Locate the cell with the specified text and output its [X, Y] center coordinate. 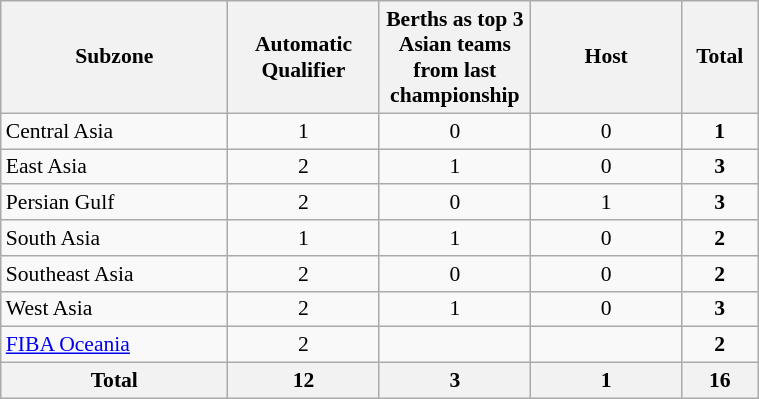
Southeast Asia [114, 274]
East Asia [114, 167]
Automatic Qualifier [304, 57]
16 [720, 381]
Persian Gulf [114, 203]
Host [606, 57]
Subzone [114, 57]
West Asia [114, 309]
12 [304, 381]
South Asia [114, 238]
Central Asia [114, 131]
Berths as top 3 Asian teams from last championship [454, 57]
FIBA Oceania [114, 345]
